Locate the cell with the specified text and output its (X, Y) center coordinate. 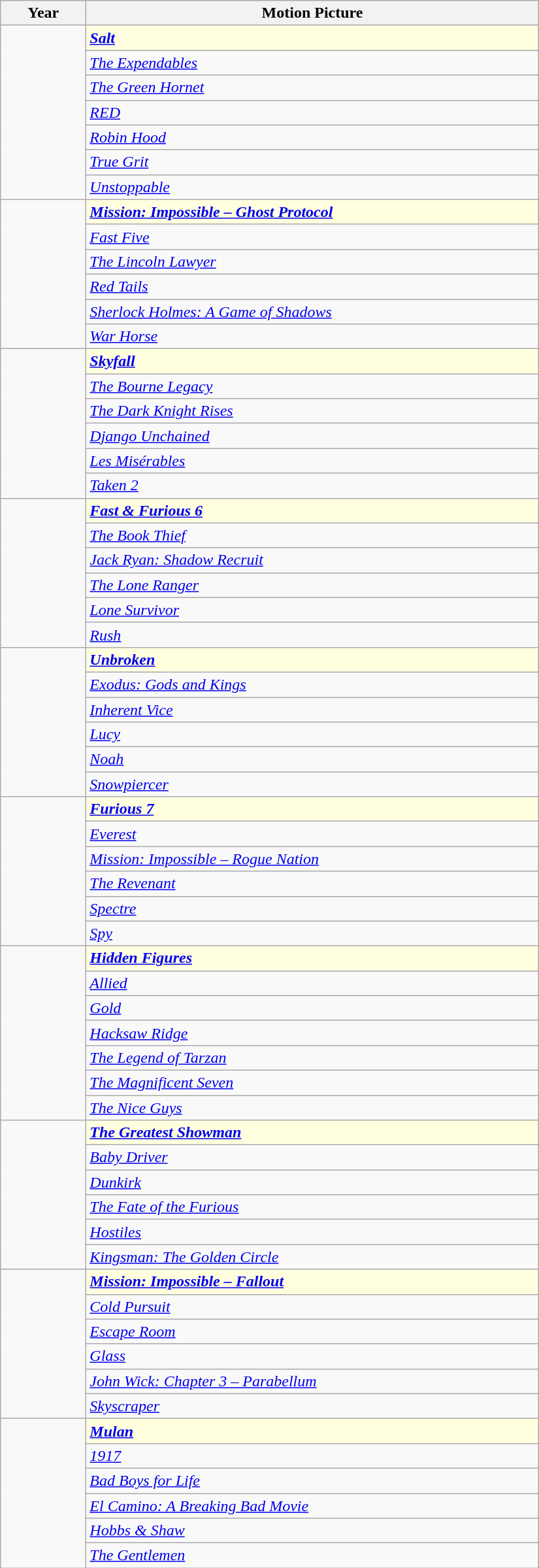
The Revenant (312, 884)
Inherent Vice (312, 709)
Unbroken (312, 659)
Motion Picture (312, 13)
Skyfall (312, 361)
Les Misérables (312, 461)
1917 (312, 1456)
Skyscraper (312, 1406)
Taken 2 (312, 486)
Hacksaw Ridge (312, 1033)
Glass (312, 1356)
Spy (312, 933)
Rush (312, 635)
Lone Survivor (312, 610)
Snowpiercer (312, 784)
Year (43, 13)
Hobbs & Shaw (312, 1531)
Mulan (312, 1431)
Noah (312, 759)
Furious 7 (312, 809)
True Grit (312, 162)
War Horse (312, 337)
El Camino: A Breaking Bad Movie (312, 1505)
Mission: Impossible – Rogue Nation (312, 859)
Mission: Impossible – Fallout (312, 1282)
The Bourne Legacy (312, 386)
Fast Five (312, 237)
The Lincoln Lawyer (312, 261)
Red Tails (312, 286)
Mission: Impossible – Ghost Protocol (312, 212)
The Dark Knight Rises (312, 411)
Fast & Furious 6 (312, 510)
Spectre (312, 909)
Salt (312, 38)
Exodus: Gods and Kings (312, 684)
John Wick: Chapter 3 – Parabellum (312, 1381)
The Legend of Tarzan (312, 1058)
Dunkirk (312, 1182)
The Greatest Showman (312, 1133)
Kingsman: The Golden Circle (312, 1257)
The Expendables (312, 63)
Jack Ryan: Shadow Recruit (312, 560)
RED (312, 112)
Hostiles (312, 1232)
Gold (312, 1008)
Django Unchained (312, 436)
The Lone Ranger (312, 585)
Bad Boys for Life (312, 1480)
Robin Hood (312, 137)
Hidden Figures (312, 958)
The Gentlemen (312, 1556)
Everest (312, 834)
The Book Thief (312, 535)
Allied (312, 983)
Cold Pursuit (312, 1307)
Unstoppable (312, 187)
The Magnificent Seven (312, 1082)
The Green Hornet (312, 88)
Baby Driver (312, 1158)
The Nice Guys (312, 1108)
The Fate of the Furious (312, 1207)
Escape Room (312, 1331)
Lucy (312, 735)
Sherlock Holmes: A Game of Shadows (312, 312)
